Locate the cell with the specified text and output its (X, Y) center coordinate. 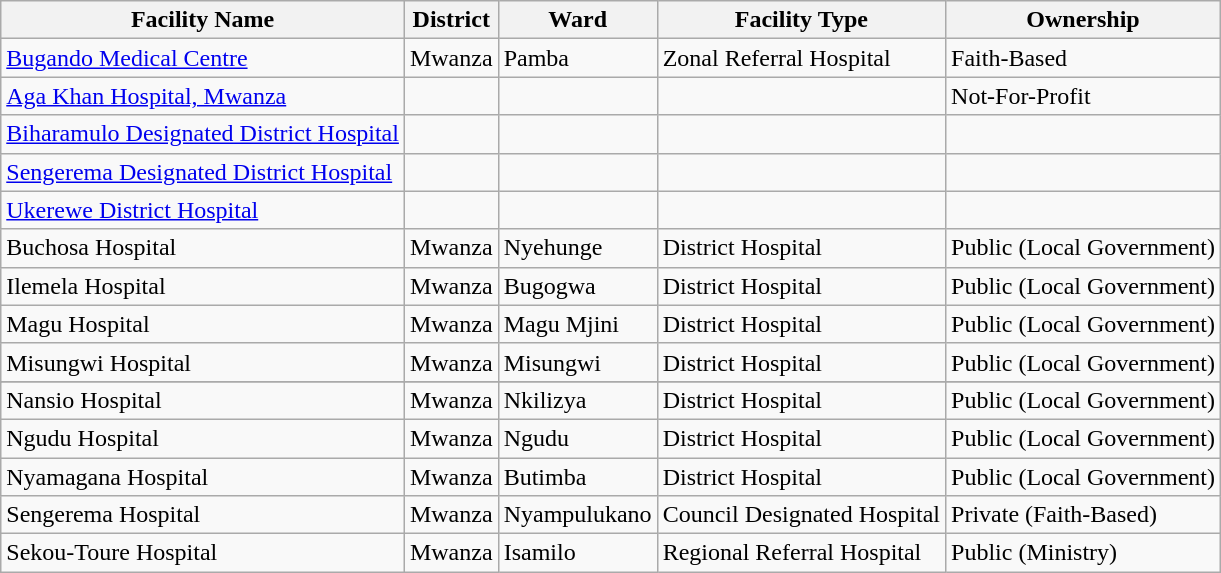
Public (Ministry) (1084, 553)
Nyampulukano (578, 515)
Ilemela Hospital (203, 286)
Misungwi (578, 362)
Pamba (578, 58)
Ngudu (578, 438)
Magu Hospital (203, 324)
Aga Khan Hospital, Mwanza (203, 96)
District (451, 20)
Butimba (578, 477)
Ngudu Hospital (203, 438)
Buchosa Hospital (203, 248)
Ukerewe District Hospital (203, 210)
Facility Name (203, 20)
Nyehunge (578, 248)
Sekou-Toure Hospital (203, 553)
Nansio Hospital (203, 400)
Ward (578, 20)
Sengerema Designated District Hospital (203, 172)
Magu Mjini (578, 324)
Biharamulo Designated District Hospital (203, 134)
Bugogwa (578, 286)
Isamilo (578, 553)
Council Designated Hospital (801, 515)
Regional Referral Hospital (801, 553)
Ownership (1084, 20)
Misungwi Hospital (203, 362)
Not-For-Profit (1084, 96)
Facility Type (801, 20)
Nyamagana Hospital (203, 477)
Zonal Referral Hospital (801, 58)
Nkilizya (578, 400)
Bugando Medical Centre (203, 58)
Private (Faith-Based) (1084, 515)
Faith-Based (1084, 58)
Sengerema Hospital (203, 515)
